Provide the [x, y] coordinate of the cell's center where the given text is located.  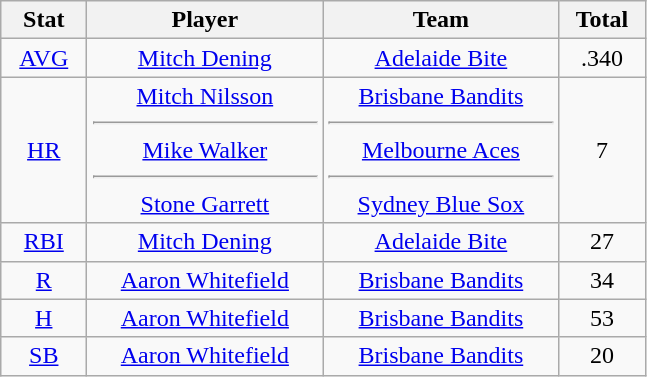
Team [441, 20]
Brisbane BanditsMelbourne AcesSydney Blue Sox [441, 150]
27 [602, 242]
HR [44, 150]
Stat [44, 20]
20 [602, 356]
34 [602, 280]
H [44, 318]
RBI [44, 242]
Mitch NilssonMike WalkerStone Garrett [205, 150]
Player [205, 20]
7 [602, 150]
R [44, 280]
AVG [44, 58]
.340 [602, 58]
53 [602, 318]
SB [44, 356]
Total [602, 20]
